Scan for the cell matching the given text and deliver its [x, y] coordinate at center. 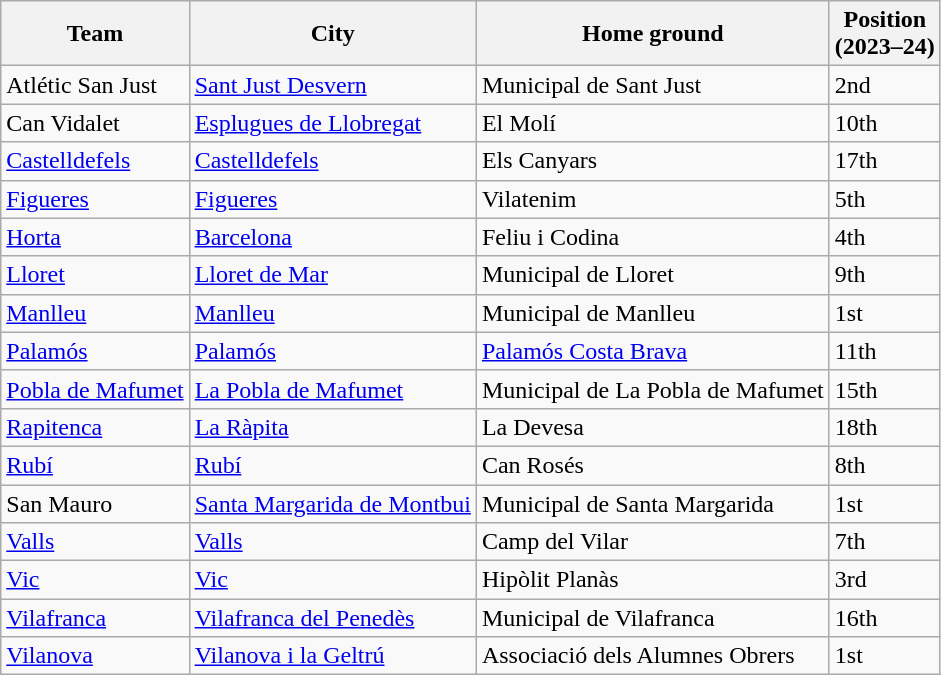
2nd [884, 85]
Feliu i Codina [652, 237]
La Pobla de Mafumet [332, 389]
Vilanova [95, 656]
Vilatenim [652, 199]
Municipal de Sant Just [652, 85]
Lloret de Mar [332, 275]
Lloret [95, 275]
15th [884, 389]
Municipal de Vilafranca [652, 618]
Palamós Costa Brava [652, 351]
18th [884, 427]
Pobla de Mafumet [95, 389]
11th [884, 351]
Vilafranca [95, 618]
El Molí [652, 123]
3rd [884, 580]
17th [884, 161]
Associació dels Alumnes Obrers [652, 656]
Camp del Vilar [652, 542]
Can Vidalet [95, 123]
9th [884, 275]
Santa Margarida de Montbui [332, 503]
Rapitenca [95, 427]
16th [884, 618]
Team [95, 34]
Home ground [652, 34]
5th [884, 199]
4th [884, 237]
Vilafranca del Penedès [332, 618]
Esplugues de Llobregat [332, 123]
Horta [95, 237]
La Ràpita [332, 427]
Hipòlit Planàs [652, 580]
City [332, 34]
Municipal de Lloret [652, 275]
Municipal de Manlleu [652, 313]
San Mauro [95, 503]
Vilanova i la Geltrú [332, 656]
Position(2023–24) [884, 34]
Municipal de Santa Margarida [652, 503]
Sant Just Desvern [332, 85]
Els Canyars [652, 161]
10th [884, 123]
Atlétic San Just [95, 85]
La Devesa [652, 427]
Municipal de La Pobla de Mafumet [652, 389]
8th [884, 465]
Can Rosés [652, 465]
Barcelona [332, 237]
7th [884, 542]
